Detect which cell encompasses the target text, then output its [x, y] center coordinate. 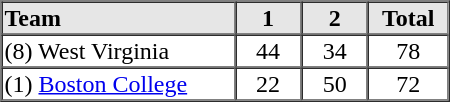
1 [268, 18]
22 [268, 84]
34 [334, 50]
44 [268, 50]
50 [334, 84]
(1) Boston College [118, 84]
72 [408, 84]
Team [118, 18]
78 [408, 50]
Total [408, 18]
2 [334, 18]
(8) West Virginia [118, 50]
